Extract the [X, Y] coordinate from the center of the cell holding the provided text.  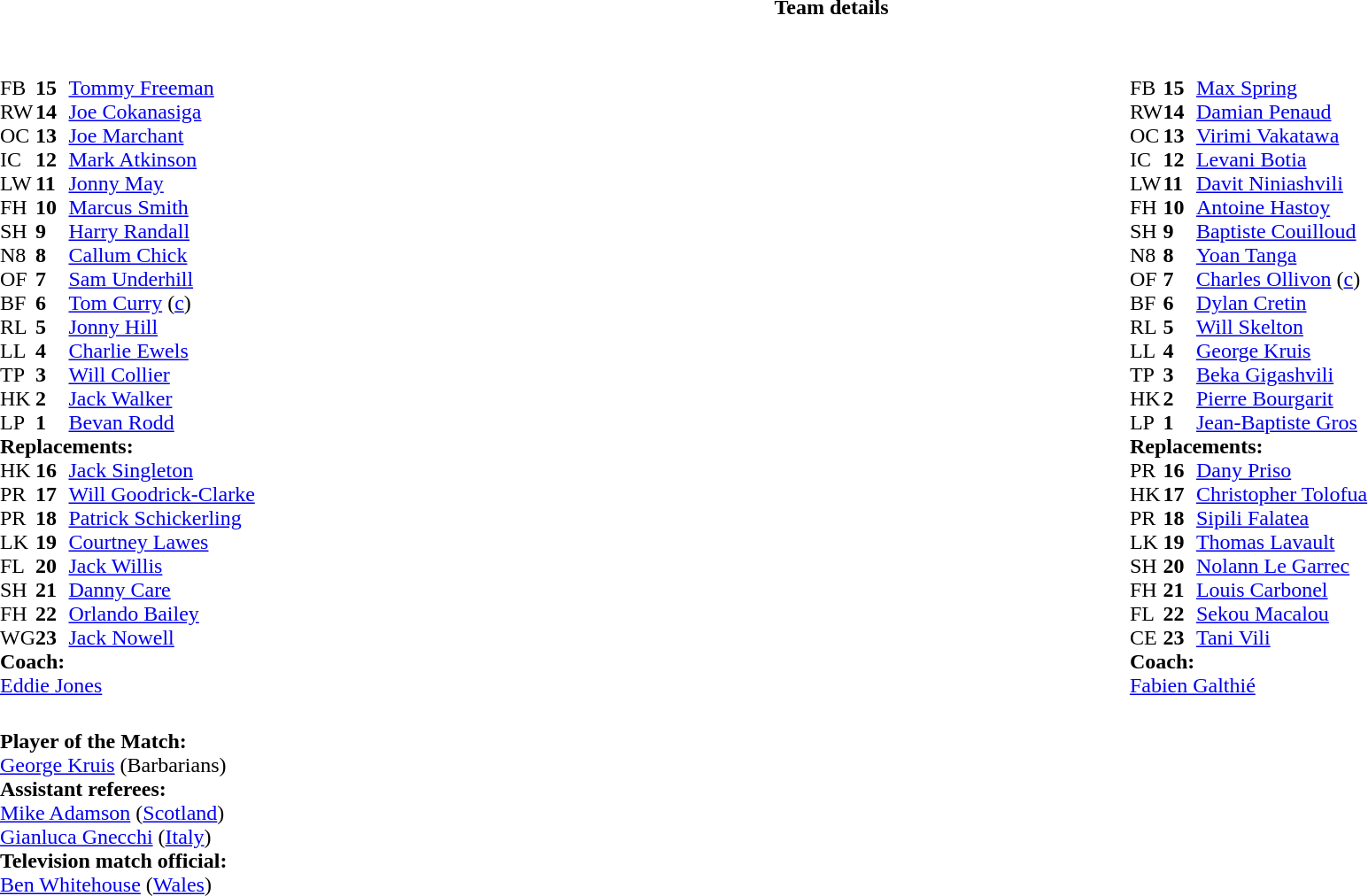
Jonny May [161, 184]
Jack Singleton [161, 471]
Orlando Bailey [161, 614]
Joe Cokanasiga [161, 112]
George Kruis [1282, 351]
Tommy Freeman [161, 89]
Will Goodrick-Clarke [161, 494]
Danny Care [161, 590]
Bevan Rodd [161, 423]
Charlie Ewels [161, 351]
Sekou Macalou [1282, 614]
Dany Priso [1282, 471]
Beka Gigashvili [1282, 375]
Jack Nowell [161, 637]
Nolann Le Garrec [1282, 567]
Harry Randall [161, 232]
Joe Marchant [161, 136]
Dylan Cretin [1282, 303]
Will Skelton [1282, 328]
Charles Ollivon (c) [1282, 280]
Courtney Lawes [161, 542]
Marcus Smith [161, 207]
Thomas Lavault [1282, 542]
Yoan Tanga [1282, 255]
Sam Underhill [161, 280]
Patrick Schickerling [161, 519]
Louis Carbonel [1282, 590]
Jack Walker [161, 398]
Antoine Hastoy [1282, 207]
Callum Chick [161, 255]
Fabien Galthié [1248, 685]
Virimi Vakatawa [1282, 136]
Damian Penaud [1282, 112]
Eddie Jones [128, 685]
Davit Niniashvili [1282, 184]
Tani Vili [1282, 637]
WG [18, 637]
Baptiste Couilloud [1282, 232]
Jack Willis [161, 567]
Max Spring [1282, 89]
Levani Botia [1282, 159]
Will Collier [161, 375]
Tom Curry (c) [161, 303]
Mark Atkinson [161, 159]
CE [1147, 637]
Jonny Hill [161, 328]
Pierre Bourgarit [1282, 398]
Christopher Tolofua [1282, 494]
Jean-Baptiste Gros [1282, 423]
Sipili Falatea [1282, 519]
